Extract the (x, y) coordinate from the center of the cell holding the provided text.  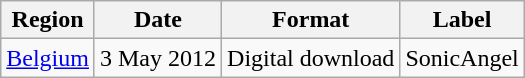
Region (48, 20)
Label (462, 20)
SonicAngel (462, 58)
Format (311, 20)
Digital download (311, 58)
3 May 2012 (158, 58)
Date (158, 20)
Belgium (48, 58)
